Locate the cell with the specified text and output its [x, y] center coordinate. 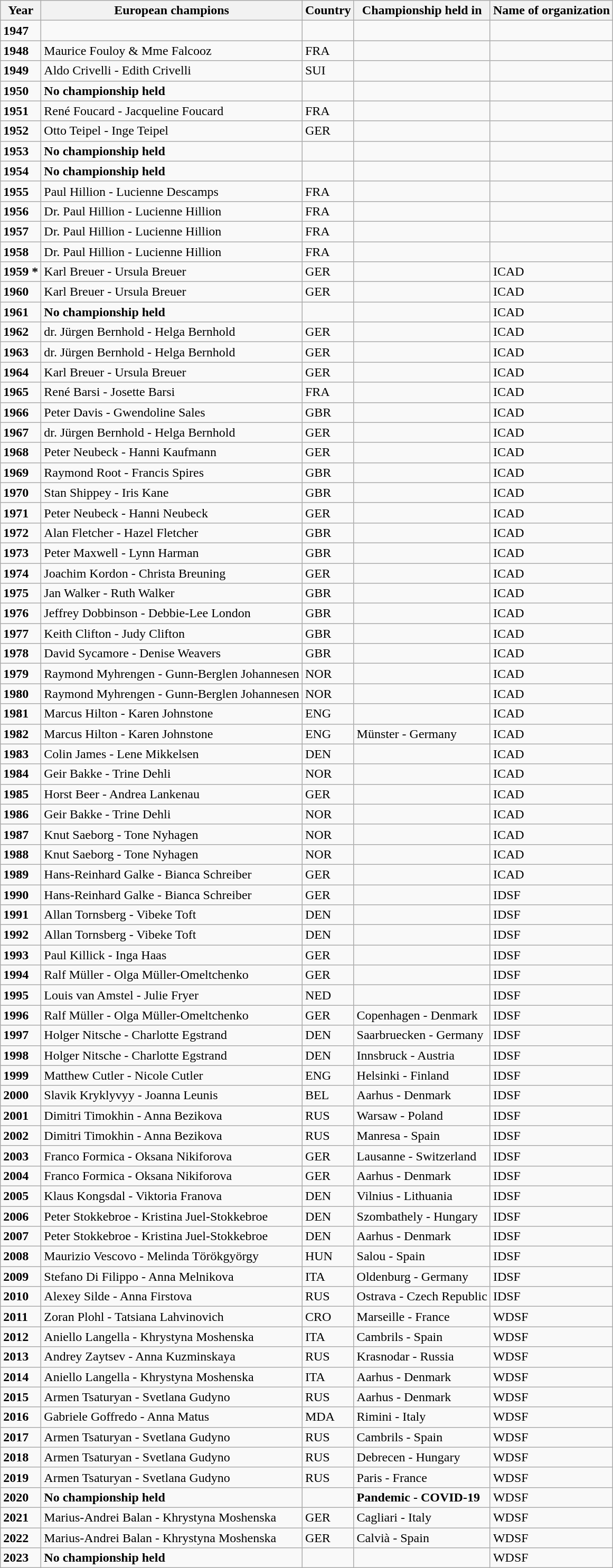
René Barsi - Josette Barsi [172, 392]
2021 [21, 1517]
Saarbruecken - Germany [422, 1035]
1998 [21, 1055]
1957 [21, 231]
2008 [21, 1257]
2023 [21, 1558]
Cagliari - Italy [422, 1517]
Paul Hillion - Lucienne Descamps [172, 191]
2009 [21, 1277]
1961 [21, 312]
Stefano Di Filippo - Anna Melnikova [172, 1277]
Aldo Crivelli - Edith Crivelli [172, 71]
1964 [21, 372]
1948 [21, 51]
2000 [21, 1095]
Peter Neubeck - Hanni Neubeck [172, 513]
2003 [21, 1156]
1995 [21, 995]
Jeffrey Dobbinson - Debbie-Lee London [172, 613]
HUN [328, 1257]
Otto Teipel - Inge Teipel [172, 131]
Horst Beer - Andrea Lankenau [172, 794]
2015 [21, 1397]
1952 [21, 131]
1987 [21, 834]
2002 [21, 1136]
1953 [21, 151]
René Foucard - Jacqueline Foucard [172, 111]
1986 [21, 814]
Jan Walker - Ruth Walker [172, 593]
1954 [21, 171]
Manresa - Spain [422, 1136]
1983 [21, 754]
1984 [21, 774]
Vilnius - Lithuania [422, 1196]
Debrecen - Hungary [422, 1457]
1958 [21, 252]
1982 [21, 734]
Innsbruck - Austria [422, 1055]
Raymond Root - Francis Spires [172, 473]
Copenhagen - Denmark [422, 1015]
1993 [21, 955]
Oldenburg - Germany [422, 1277]
Andrey Zaytsev - Anna Kuzminskaya [172, 1357]
2011 [21, 1317]
Slavik Kryklyvyy - Joanna Leunis [172, 1095]
1962 [21, 332]
1988 [21, 854]
2017 [21, 1437]
2022 [21, 1538]
Krasnodar - Russia [422, 1357]
Maurizio Vescovo - Melinda Törökgyörgy [172, 1257]
1990 [21, 895]
1956 [21, 211]
1950 [21, 91]
2010 [21, 1297]
1996 [21, 1015]
Peter Maxwell - Lynn Harman [172, 553]
Colin James - Lene Mikkelsen [172, 754]
2014 [21, 1377]
1994 [21, 975]
1969 [21, 473]
David Sycamore - Denise Weavers [172, 654]
Joachim Kordon - Christa Breuning [172, 573]
2012 [21, 1337]
Warsaw - Poland [422, 1116]
Peter Davis - Gwendoline Sales [172, 412]
Rimini - Italy [422, 1417]
Louis van Amstel - Julie Fryer [172, 995]
1981 [21, 714]
1978 [21, 654]
1977 [21, 634]
European champions [172, 11]
1966 [21, 412]
1970 [21, 493]
1991 [21, 915]
1949 [21, 71]
SUI [328, 71]
1974 [21, 573]
NED [328, 995]
1955 [21, 191]
Paul Killick - Inga Haas [172, 955]
2020 [21, 1497]
Name of organization [551, 11]
Alexey Silde - Anna Firstova [172, 1297]
Peter Neubeck - Hanni Kaufmann [172, 452]
Country [328, 11]
2018 [21, 1457]
Maurice Fouloy & Mme Falcooz [172, 51]
1968 [21, 452]
1997 [21, 1035]
Year [21, 11]
Paris - France [422, 1477]
CRO [328, 1317]
2007 [21, 1236]
2016 [21, 1417]
2006 [21, 1216]
1972 [21, 533]
Marseille - France [422, 1317]
1989 [21, 874]
Stan Shippey - Iris Kane [172, 493]
1979 [21, 674]
1947 [21, 31]
Zoran Plohl - Tatsiana Lahvinovich [172, 1317]
Keith Clifton - Judy Clifton [172, 634]
Münster - Germany [422, 734]
2005 [21, 1196]
2001 [21, 1116]
Szombathely - Hungary [422, 1216]
Championship held in [422, 11]
1951 [21, 111]
Calvià - Spain [422, 1538]
1967 [21, 432]
BEL [328, 1095]
Gabriele Goffredo - Anna Matus [172, 1417]
2004 [21, 1176]
1999 [21, 1075]
1980 [21, 694]
1960 [21, 292]
1976 [21, 613]
1959 * [21, 272]
2013 [21, 1357]
1965 [21, 392]
MDA [328, 1417]
Alan Fletcher - Hazel Fletcher [172, 533]
1973 [21, 553]
2019 [21, 1477]
1975 [21, 593]
Lausanne - Switzerland [422, 1156]
Pandemic - COVID-19 [422, 1497]
Helsinki - Finland [422, 1075]
1992 [21, 935]
Salou - Spain [422, 1257]
Ostrava - Czech Republic [422, 1297]
Klaus Kongsdal - Viktoria Franova [172, 1196]
1963 [21, 352]
1985 [21, 794]
1971 [21, 513]
Matthew Cutler - Nicole Cutler [172, 1075]
